Search for the cell housing the specified text and yield its [X, Y] center coordinate. 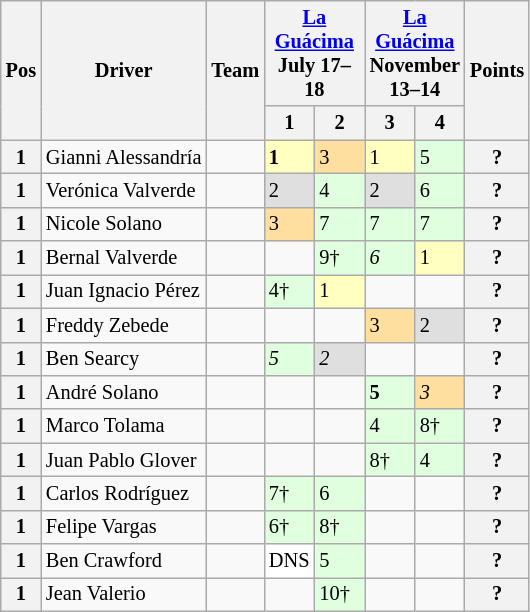
Bernal Valverde [124, 258]
Felipe Vargas [124, 527]
DNS [289, 561]
Nicole Solano [124, 224]
La GuácimaNovember 13–14 [415, 53]
Juan Ignacio Pérez [124, 291]
André Solano [124, 392]
10† [339, 594]
Team [235, 70]
7† [289, 493]
Verónica Valverde [124, 190]
Points [497, 70]
La GuácimaJuly 17–18 [314, 53]
9† [339, 258]
Juan Pablo Glover [124, 460]
6† [289, 527]
Carlos Rodríguez [124, 493]
4† [289, 291]
Driver [124, 70]
Gianni Alessandría [124, 157]
Jean Valerio [124, 594]
Freddy Zebede [124, 325]
Ben Searcy [124, 359]
Pos [21, 70]
Marco Tolama [124, 426]
Ben Crawford [124, 561]
